Search for the cell housing the specified text and yield its (x, y) center coordinate. 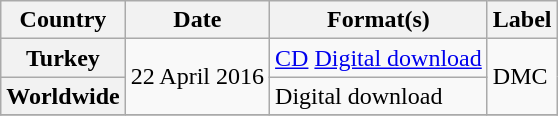
CD Digital download (379, 58)
Date (197, 20)
Digital download (379, 96)
Label (522, 20)
Country (63, 20)
Turkey (63, 58)
22 April 2016 (197, 77)
DMC (522, 77)
Format(s) (379, 20)
Worldwide (63, 96)
